For the text-containing cell, return its midpoint in [x, y] coordinate format. 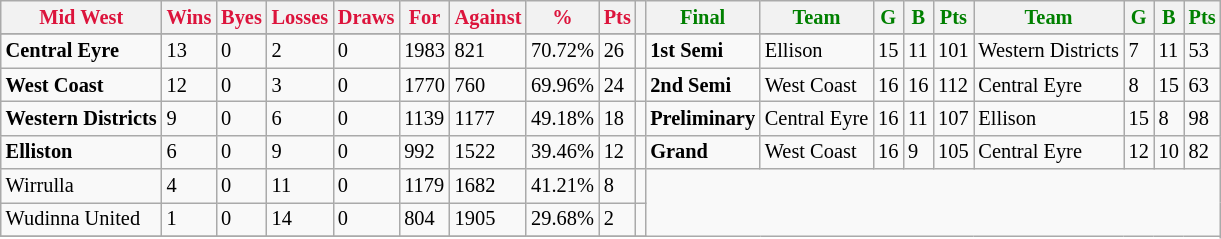
Grand [702, 152]
69.96% [562, 85]
4 [190, 186]
112 [953, 85]
Losses [300, 17]
1522 [488, 152]
1177 [488, 118]
98 [1202, 118]
13 [190, 51]
101 [953, 51]
18 [618, 118]
Wudinna United [82, 219]
24 [618, 85]
10 [1169, 152]
Against [488, 17]
82 [1202, 152]
760 [488, 85]
2nd Semi [702, 85]
3 [300, 85]
26 [618, 51]
107 [953, 118]
29.68% [562, 219]
% [562, 17]
For [424, 17]
Final [702, 17]
1682 [488, 186]
1179 [424, 186]
821 [488, 51]
1770 [424, 85]
41.21% [562, 186]
1905 [488, 219]
70.72% [562, 51]
1 [190, 219]
804 [424, 219]
1983 [424, 51]
Wins [190, 17]
Wirrulla [82, 186]
53 [1202, 51]
Preliminary [702, 118]
105 [953, 152]
1st Semi [702, 51]
49.18% [562, 118]
Mid West [82, 17]
7 [1139, 51]
14 [300, 219]
Elliston [82, 152]
Byes [241, 17]
Draws [366, 17]
39.46% [562, 152]
63 [1202, 85]
992 [424, 152]
1139 [424, 118]
